Detect which cell encompasses the target text, then output its [x, y] center coordinate. 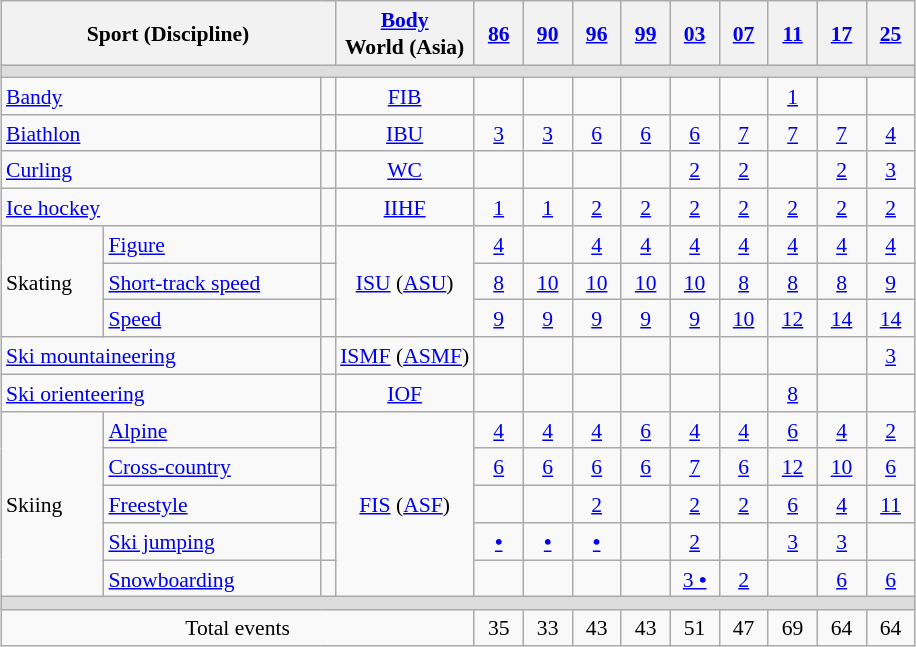
ISMF (ASMF) [404, 356]
Sport (Discipline) [168, 33]
Ski mountaineering [161, 356]
Total events [238, 628]
Alpine [212, 430]
Skiing [52, 504]
07 [744, 33]
90 [548, 33]
IOF [404, 392]
35 [498, 628]
47 [744, 628]
FIB [404, 96]
17 [842, 33]
Skating [52, 282]
03 [694, 33]
96 [596, 33]
Short-track speed [212, 282]
IIHF [404, 206]
25 [890, 33]
WC [404, 170]
IBU [404, 132]
FIS (ASF) [404, 504]
Bandy [161, 96]
69 [792, 628]
3 • [694, 578]
Freestyle [212, 504]
Snowboarding [212, 578]
Ski orienteering [161, 392]
Ice hockey [161, 206]
99 [646, 33]
33 [548, 628]
86 [498, 33]
51 [694, 628]
Speed [212, 318]
Biathlon [161, 132]
BodyWorld (Asia) [404, 33]
Figure [212, 244]
Cross-country [212, 466]
ISU (ASU) [404, 282]
Curling [161, 170]
Ski jumping [212, 542]
